Provide the (x, y) coordinate of the cell's center where the given text is located.  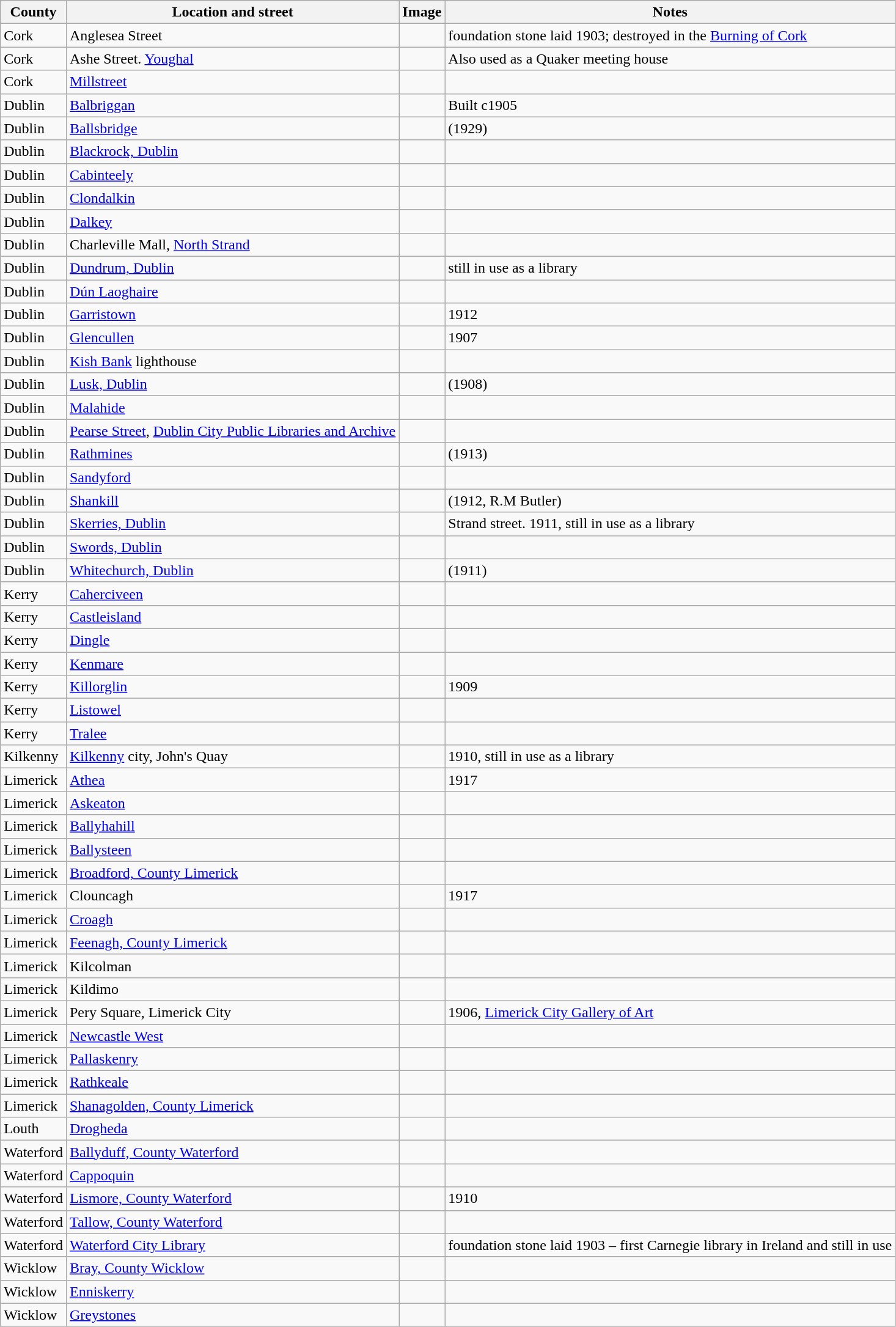
Killorglin (232, 687)
Greystones (232, 1315)
Louth (34, 1129)
Swords, Dublin (232, 547)
Cabinteely (232, 175)
Lismore, County Waterford (232, 1199)
1906, Limerick City Gallery of Art (670, 1012)
Blackrock, Dublin (232, 152)
Dún Laoghaire (232, 292)
Whitechurch, Dublin (232, 570)
Athea (232, 780)
Lusk, Dublin (232, 384)
Ashe Street. Youghal (232, 59)
Shankill (232, 501)
Kish Bank lighthouse (232, 361)
Bray, County Wicklow (232, 1268)
Croagh (232, 919)
Ballyhahill (232, 826)
Kenmare (232, 663)
(1912, R.M Butler) (670, 501)
Garristown (232, 315)
Dalkey (232, 221)
Kilkenny (34, 757)
Glencullen (232, 338)
Waterford City Library (232, 1245)
Rathmines (232, 454)
Rathkeale (232, 1083)
Kilkenny city, John's Quay (232, 757)
Drogheda (232, 1129)
Askeaton (232, 803)
Tallow, County Waterford (232, 1222)
(1908) (670, 384)
Pery Square, Limerick City (232, 1012)
Notes (670, 12)
Strand street. 1911, still in use as a library (670, 524)
Kilcolman (232, 966)
Sandyford (232, 477)
1912 (670, 315)
Clouncagh (232, 896)
Balbriggan (232, 105)
1910, still in use as a library (670, 757)
Millstreet (232, 82)
Castleisland (232, 617)
Image (422, 12)
foundation stone laid 1903; destroyed in the Burning of Cork (670, 35)
Pearse Street, Dublin City Public Libraries and Archive (232, 431)
Ballyduff, County Waterford (232, 1152)
1910 (670, 1199)
Dundrum, Dublin (232, 268)
(1929) (670, 128)
Malahide (232, 408)
Built c1905 (670, 105)
Dingle (232, 640)
Location and street (232, 12)
Ballysteen (232, 850)
Charleville Mall, North Strand (232, 244)
Shanagolden, County Limerick (232, 1106)
Cappoquin (232, 1175)
Kildimo (232, 989)
Newcastle West (232, 1036)
Skerries, Dublin (232, 524)
Feenagh, County Limerick (232, 943)
Listowel (232, 710)
Pallaskenry (232, 1059)
Tralee (232, 733)
Also used as a Quaker meeting house (670, 59)
(1913) (670, 454)
1907 (670, 338)
Ballsbridge (232, 128)
(1911) (670, 570)
foundation stone laid 1903 – first Carnegie library in Ireland and still in use (670, 1245)
still in use as a library (670, 268)
Caherciveen (232, 594)
1909 (670, 687)
Enniskerry (232, 1292)
Broadford, County Limerick (232, 873)
Anglesea Street (232, 35)
County (34, 12)
Clondalkin (232, 198)
